For the text-containing cell, return its midpoint in (x, y) coordinate format. 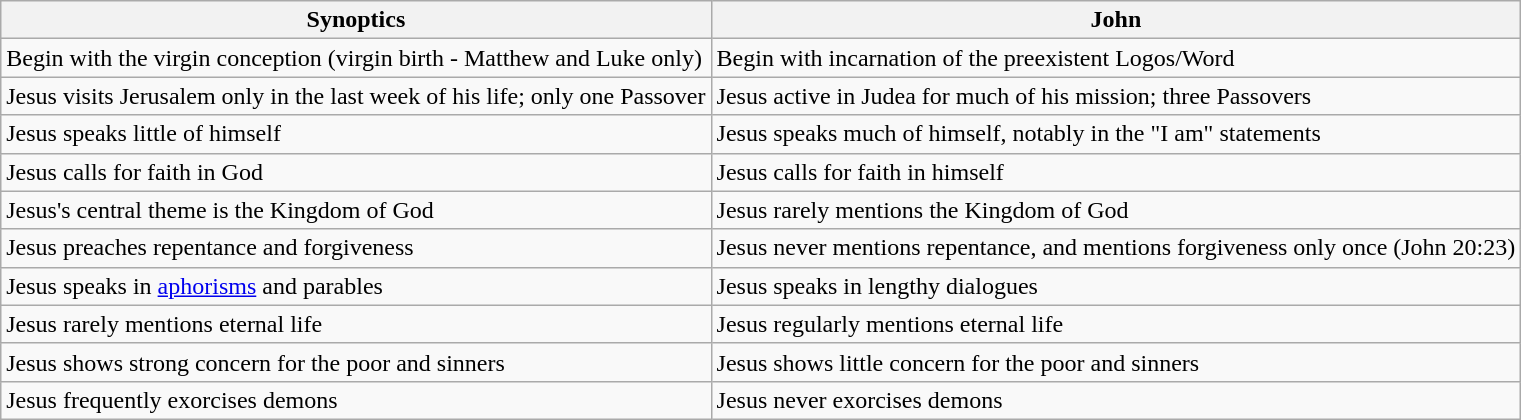
Jesus never mentions repentance, and mentions forgiveness only once (John 20:23) (1116, 248)
Jesus's central theme is the Kingdom of God (356, 210)
Jesus preaches repentance and forgiveness (356, 248)
Begin with incarnation of the preexistent Logos/Word (1116, 58)
Jesus speaks little of himself (356, 134)
Jesus speaks much of himself, notably in the "I am" statements (1116, 134)
Jesus regularly mentions eternal life (1116, 324)
Jesus never exorcises demons (1116, 400)
Jesus speaks in lengthy dialogues (1116, 286)
Jesus speaks in aphorisms and parables (356, 286)
Jesus visits Jerusalem only in the last week of his life; only one Passover (356, 96)
Jesus rarely mentions the Kingdom of God (1116, 210)
Jesus calls for faith in God (356, 172)
John (1116, 20)
Jesus shows little concern for the poor and sinners (1116, 362)
Jesus active in Judea for much of his mission; three Passovers (1116, 96)
Jesus rarely mentions eternal life (356, 324)
Begin with the virgin conception (virgin birth - Matthew and Luke only) (356, 58)
Synoptics (356, 20)
Jesus shows strong concern for the poor and sinners (356, 362)
Jesus calls for faith in himself (1116, 172)
Jesus frequently exorcises demons (356, 400)
